Search for the cell housing the specified text and yield its (x, y) center coordinate. 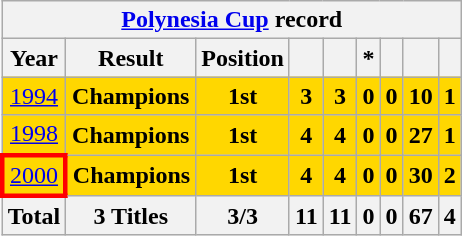
1998 (34, 135)
30 (420, 174)
1994 (34, 96)
3 Titles (131, 216)
Position (243, 58)
3/3 (243, 216)
2000 (34, 174)
27 (420, 135)
10 (420, 96)
* (368, 58)
Total (34, 216)
2 (450, 174)
Polynesia Cup record (232, 20)
Year (34, 58)
Result (131, 58)
67 (420, 216)
